Capture the cell that displays the provided text and extract its [x, y] central coordinate. 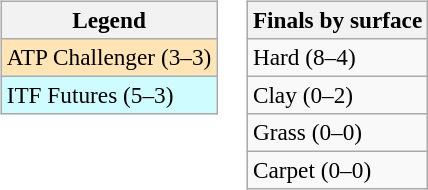
Carpet (0–0) [337, 171]
Clay (0–2) [337, 95]
Finals by surface [337, 20]
Legend [108, 20]
ITF Futures (5–3) [108, 95]
Hard (8–4) [337, 57]
ATP Challenger (3–3) [108, 57]
Grass (0–0) [337, 133]
